Detect which cell encompasses the target text, then output its (X, Y) center coordinate. 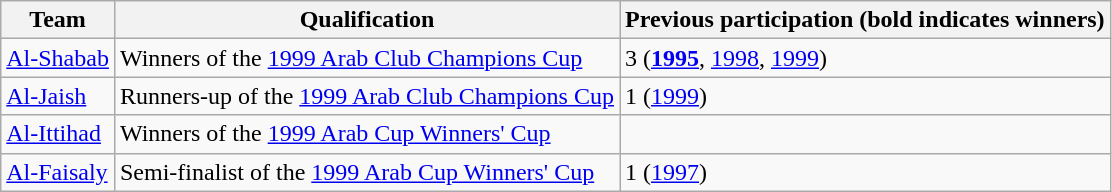
Al-Jaish (58, 96)
Winners of the 1999 Arab Cup Winners' Cup (366, 134)
Previous participation (bold indicates winners) (866, 20)
Al-Ittihad (58, 134)
Qualification (366, 20)
1 (1999) (866, 96)
Al-Shabab (58, 58)
Winners of the 1999 Arab Club Champions Cup (366, 58)
Semi-finalist of the 1999 Arab Cup Winners' Cup (366, 172)
3 (1995, 1998, 1999) (866, 58)
Al-Faisaly (58, 172)
Runners-up of the 1999 Arab Club Champions Cup (366, 96)
1 (1997) (866, 172)
Team (58, 20)
